From the cell containing the given text, extract its center point as (X, Y) coordinate. 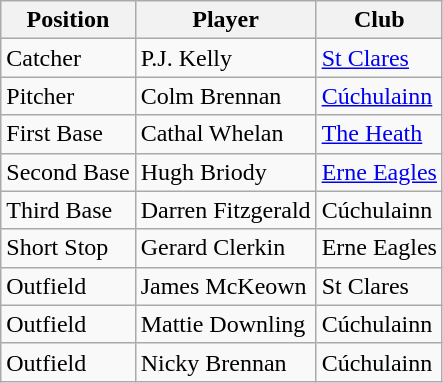
Cathal Whelan (226, 134)
Catcher (68, 58)
Third Base (68, 210)
The Heath (379, 134)
Gerard Clerkin (226, 248)
First Base (68, 134)
Pitcher (68, 96)
Club (379, 20)
Second Base (68, 172)
Colm Brennan (226, 96)
Short Stop (68, 248)
Mattie Downling (226, 324)
Player (226, 20)
P.J. Kelly (226, 58)
Nicky Brennan (226, 362)
Hugh Briody (226, 172)
James McKeown (226, 286)
Darren Fitzgerald (226, 210)
Position (68, 20)
